Detect which cell encompasses the target text, then output its [X, Y] center coordinate. 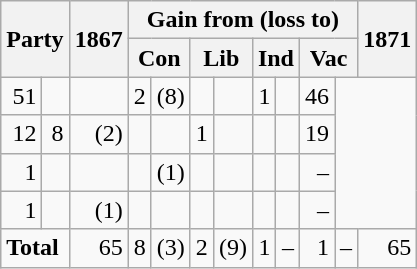
Ind [276, 58]
Gain from (loss to) [242, 20]
Con [159, 58]
1867 [98, 39]
Total [35, 248]
(2) [98, 134]
(9) [232, 248]
Vac [329, 58]
(8) [170, 96]
1871 [388, 39]
Party [35, 39]
12 [22, 134]
(3) [170, 248]
51 [22, 96]
Lib [221, 58]
19 [318, 134]
46 [318, 96]
